Pinpoint the cell where the given text exists, returning its (x, y) midpoint coordinate. 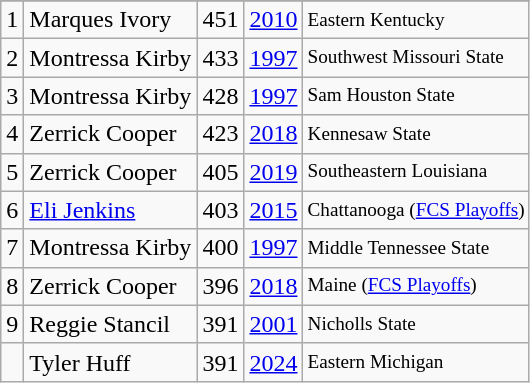
Reggie Stancil (110, 324)
Tyler Huff (110, 362)
2015 (274, 210)
2010 (274, 20)
403 (220, 210)
6 (12, 210)
2019 (274, 172)
Sam Houston State (416, 96)
Maine (FCS Playoffs) (416, 286)
428 (220, 96)
Chattanooga (FCS Playoffs) (416, 210)
2 (12, 58)
405 (220, 172)
3 (12, 96)
8 (12, 286)
1 (12, 20)
Marques Ivory (110, 20)
Middle Tennessee State (416, 248)
7 (12, 248)
Eastern Michigan (416, 362)
Nicholls State (416, 324)
5 (12, 172)
400 (220, 248)
396 (220, 286)
433 (220, 58)
9 (12, 324)
Southeastern Louisiana (416, 172)
Kennesaw State (416, 134)
4 (12, 134)
Eli Jenkins (110, 210)
Southwest Missouri State (416, 58)
423 (220, 134)
2024 (274, 362)
Eastern Kentucky (416, 20)
451 (220, 20)
2001 (274, 324)
